Return (X, Y) of the center of cell containing provided text 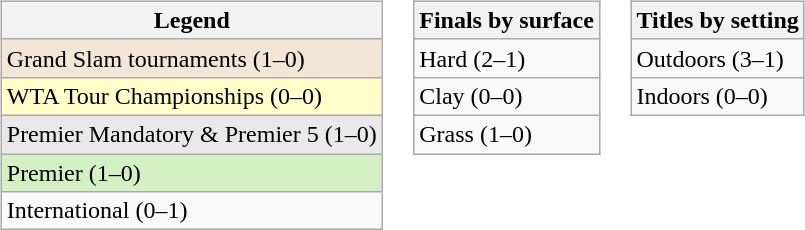
Indoors (0–0) (718, 96)
International (0–1) (192, 211)
Clay (0–0) (507, 96)
Premier Mandatory & Premier 5 (1–0) (192, 134)
Grass (1–0) (507, 134)
Finals by surface (507, 20)
Titles by setting (718, 20)
Legend (192, 20)
Outdoors (3–1) (718, 58)
Premier (1–0) (192, 173)
Grand Slam tournaments (1–0) (192, 58)
WTA Tour Championships (0–0) (192, 96)
Hard (2–1) (507, 58)
